Locate the cell with the specified text and output its (X, Y) center coordinate. 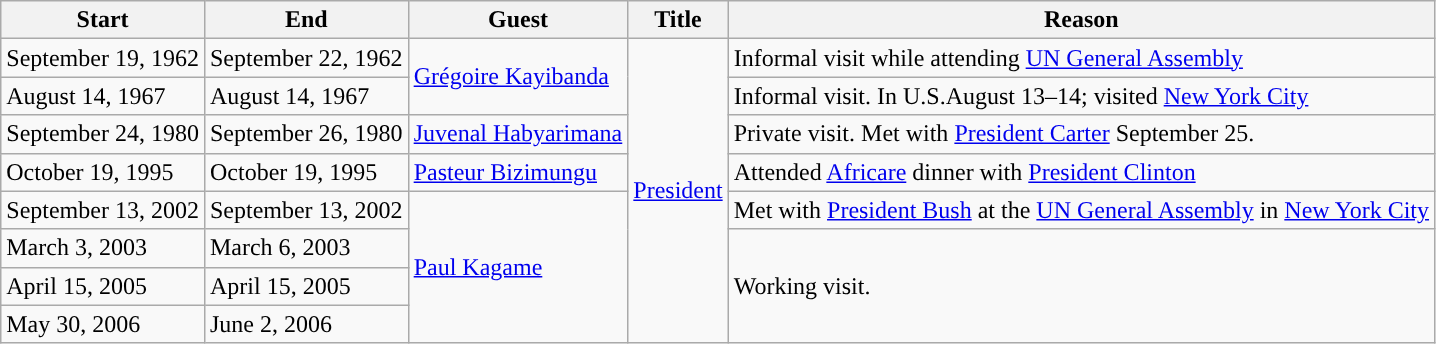
May 30, 2006 (103, 324)
June 2, 2006 (306, 324)
Title (678, 20)
Reason (1081, 20)
Informal visit. In U.S.August 13–14; visited New York City (1081, 96)
March 3, 2003 (103, 248)
September 22, 1962 (306, 58)
Working visit. (1081, 286)
September 19, 1962 (103, 58)
Attended Africare dinner with President Clinton (1081, 172)
Pasteur Bizimungu (518, 172)
March 6, 2003 (306, 248)
Juvenal Habyarimana (518, 134)
September 24, 1980 (103, 134)
Informal visit while attending UN General Assembly (1081, 58)
End (306, 20)
September 26, 1980 (306, 134)
Start (103, 20)
President (678, 191)
Paul Kagame (518, 267)
Guest (518, 20)
Private visit. Met with President Carter September 25. (1081, 134)
Met with President Bush at the UN General Assembly in New York City (1081, 210)
Grégoire Kayibanda (518, 77)
